Return (X, Y) of the center of cell containing provided text 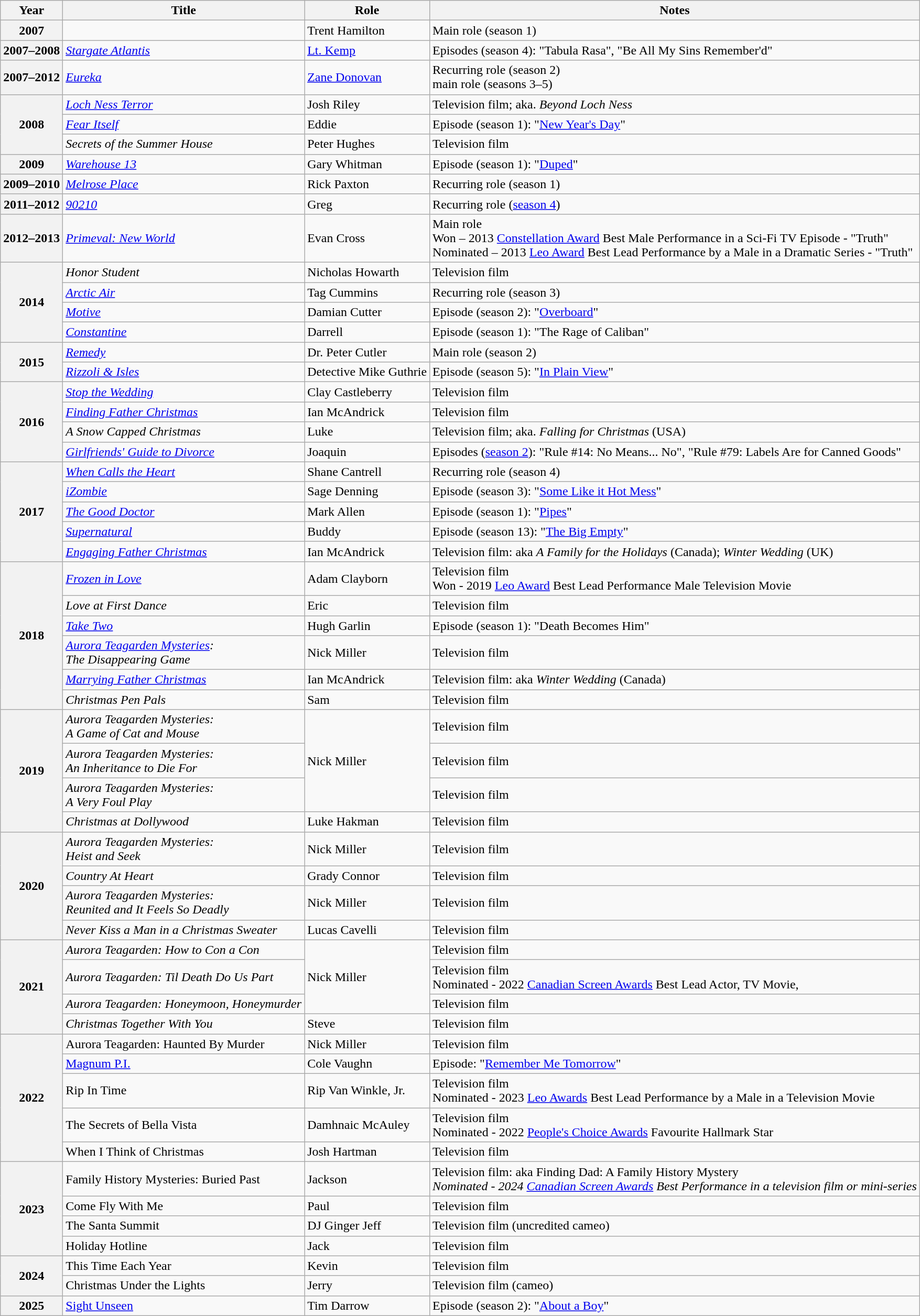
2007 (31, 30)
2016 (31, 422)
Television filmWon - 2019 Leo Award Best Lead Performance Male Television Movie (675, 579)
Aurora Teagarden Mysteries:Reunited and It Feels So Deadly (183, 902)
Episode (season 1): "New Year's Day" (675, 124)
2020 (31, 886)
The Secrets of Bella Vista (183, 1125)
Adam Clayborn (367, 579)
Honor Student (183, 272)
Episode (season 1): "The Rage of Caliban" (675, 332)
Kevin (367, 1266)
2012–2013 (31, 238)
Engaging Father Christmas (183, 551)
Recurring role (season 1) (675, 184)
2019 (31, 770)
Country At Heart (183, 876)
Lt. Kemp (367, 50)
When I Think of Christmas (183, 1152)
Clay Castleberry (367, 392)
Come Fly With Me (183, 1206)
2007–2012 (31, 78)
2021 (31, 986)
Greg (367, 204)
Stop the Wedding (183, 392)
Television film (uncredited cameo) (675, 1226)
2007–2008 (31, 50)
Eureka (183, 78)
Rizzoli & Isles (183, 372)
Television film: aka Winter Wedding (Canada) (675, 680)
Aurora Teagarden: Honeymoon, Honeymurder (183, 1004)
Marrying Father Christmas (183, 680)
Grady Connor (367, 876)
Secrets of the Summer House (183, 144)
Main role (season 1) (675, 30)
Luke (367, 432)
Aurora Teagarden Mysteries:An Inheritance to Die For (183, 761)
Damhnaic McAuley (367, 1125)
Aurora Teagarden Mysteries:A Very Foul Play (183, 795)
Notes (675, 10)
Family History Mysteries: Buried Past (183, 1179)
Christmas Under the Lights (183, 1286)
Main role (season 2) (675, 352)
Evan Cross (367, 238)
Episode (season 2): "About a Boy" (675, 1306)
2014 (31, 302)
Melrose Place (183, 184)
Television filmNominated - 2023 Leo Awards Best Lead Performance by a Male in a Television Movie (675, 1091)
Remedy (183, 352)
Frozen in Love (183, 579)
Aurora Teagarden: Haunted By Murder (183, 1043)
When Calls the Heart (183, 472)
Paul (367, 1206)
Television film: aka A Family for the Holidays (Canada); Winter Wedding (UK) (675, 551)
Shane Cantrell (367, 472)
Year (31, 10)
Aurora Teagarden: Til Death Do Us Part (183, 977)
90210 (183, 204)
Episode (season 2): "Overboard" (675, 312)
2008 (31, 124)
Rip In Time (183, 1091)
Peter Hughes (367, 144)
iZombie (183, 492)
Tag Cummins (367, 292)
DJ Ginger Jeff (367, 1226)
Supernatural (183, 531)
Joaquin (367, 452)
Nicholas Howarth (367, 272)
Magnum P.I. (183, 1064)
Sight Unseen (183, 1306)
Loch Ness Terror (183, 104)
Holiday Hotline (183, 1246)
Never Kiss a Man in a Christmas Sweater (183, 930)
2015 (31, 362)
Tim Darrow (367, 1306)
Episode (season 3): "Some Like it Hot Mess" (675, 492)
2009 (31, 164)
Arctic Air (183, 292)
Episodes (season 4): "Tabula Rasa", "Be All My Sins Remember'd" (675, 50)
Television film; aka. Beyond Loch Ness (675, 104)
Jack (367, 1246)
Primeval: New World (183, 238)
Jerry (367, 1286)
Constantine (183, 332)
Josh Hartman (367, 1152)
Episodes (season 2): "Rule #14: No Means... No", "Rule #79: Labels Are for Canned Goods" (675, 452)
Rip Van Winkle, Jr. (367, 1091)
Recurring role (season 2) main role (seasons 3–5) (675, 78)
Aurora Teagarden: How to Con a Con (183, 950)
Trent Hamilton (367, 30)
A Snow Capped Christmas (183, 432)
Fear Itself (183, 124)
Television filmNominated - 2022 People's Choice Awards Favourite Hallmark Star (675, 1125)
Television film; aka. Falling for Christmas (USA) (675, 432)
2017 (31, 512)
The Santa Summit (183, 1226)
Sam (367, 700)
Detective Mike Guthrie (367, 372)
Cole Vaughn (367, 1064)
Aurora Teagarden Mysteries: Heist and Seek (183, 849)
Hugh Garlin (367, 625)
Damian Cutter (367, 312)
Love at First Dance (183, 605)
Josh Riley (367, 104)
Episode (season 1): "Pipes" (675, 512)
Sage Denning (367, 492)
Dr. Peter Cutler (367, 352)
Role (367, 10)
Girlfriends' Guide to Divorce (183, 452)
Episode (season 13): "The Big Empty" (675, 531)
Mark Allen (367, 512)
Finding Father Christmas (183, 412)
Christmas Together With You (183, 1024)
Motive (183, 312)
2022 (31, 1097)
2025 (31, 1306)
Eddie (367, 124)
Stargate Atlantis (183, 50)
The Good Doctor (183, 512)
2009–2010 (31, 184)
Episode (season 1): "Death Becomes Him" (675, 625)
Television film Nominated - 2022 Canadian Screen Awards Best Lead Actor, TV Movie, (675, 977)
2023 (31, 1209)
Episode: "Remember Me Tomorrow" (675, 1064)
This Time Each Year (183, 1266)
Warehouse 13 (183, 164)
Gary Whitman (367, 164)
Jackson (367, 1179)
Zane Donovan (367, 78)
Television film (cameo) (675, 1286)
2024 (31, 1276)
Lucas Cavelli (367, 930)
Steve (367, 1024)
Buddy (367, 531)
Darrell (367, 332)
Rick Paxton (367, 184)
2018 (31, 635)
Luke Hakman (367, 822)
Aurora Teagarden Mysteries: The Disappearing Game (183, 653)
Christmas at Dollywood (183, 822)
Episode (season 1): "Duped" (675, 164)
Take Two (183, 625)
Title (183, 10)
Eric (367, 605)
Episode (season 5): "In Plain View" (675, 372)
Christmas Pen Pals (183, 700)
Aurora Teagarden Mysteries:A Game of Cat and Mouse (183, 726)
2011–2012 (31, 204)
Recurring role (season 3) (675, 292)
